Output the [X, Y] coordinate of the center of the cell containing the given text.  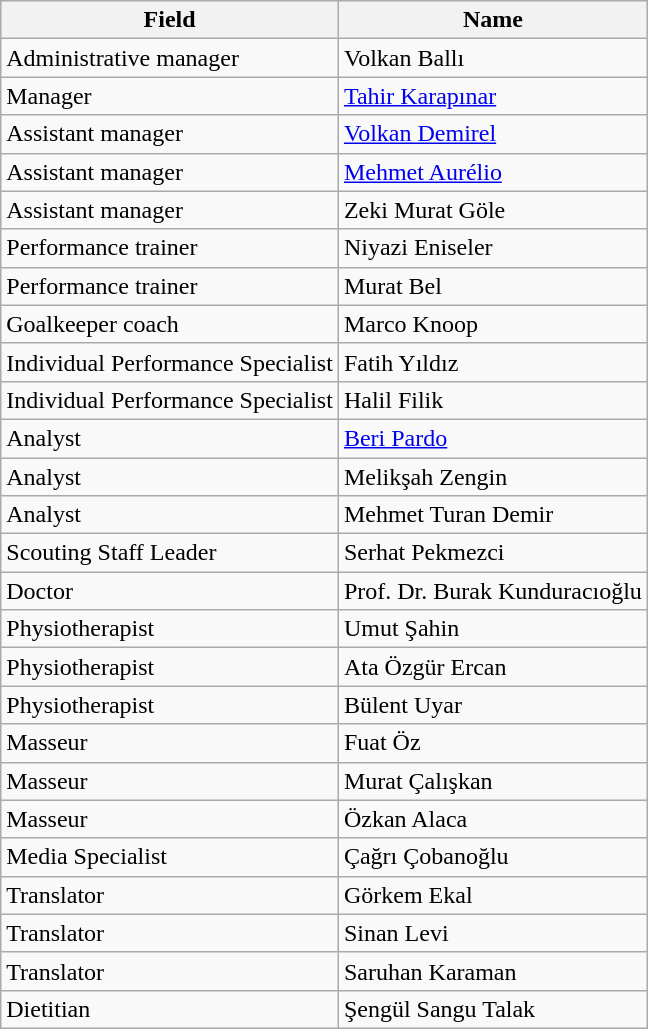
Şengül Sangu Talak [492, 1009]
Görkem Ekal [492, 895]
Volkan Ballı [492, 58]
Niyazi Eniseler [492, 248]
Murat Bel [492, 286]
Fuat Öz [492, 743]
Tahir Karapınar [492, 96]
Halil Filik [492, 400]
Serhat Pekmezci [492, 553]
Name [492, 20]
Sinan Levi [492, 933]
Saruhan Karaman [492, 971]
Murat Çalışkan [492, 781]
Field [170, 20]
Umut Şahin [492, 629]
Media Specialist [170, 857]
Çağrı Çobanoğlu [492, 857]
Marco Knoop [492, 324]
Goalkeeper coach [170, 324]
Administrative manager [170, 58]
Doctor [170, 591]
Özkan Alaca [492, 819]
Manager [170, 96]
Mehmet Aurélio [492, 172]
Mehmet Turan Demir [492, 515]
Volkan Demirel [492, 134]
Scouting Staff Leader [170, 553]
Ata Özgür Ercan [492, 667]
Dietitian [170, 1009]
Zeki Murat Göle [492, 210]
Bülent Uyar [492, 705]
Beri Pardo [492, 438]
Melikşah Zengin [492, 477]
Prof. Dr. Burak Kunduracıoğlu [492, 591]
Fatih Yıldız [492, 362]
